Scan for the cell matching the given text and deliver its [x, y] coordinate at center. 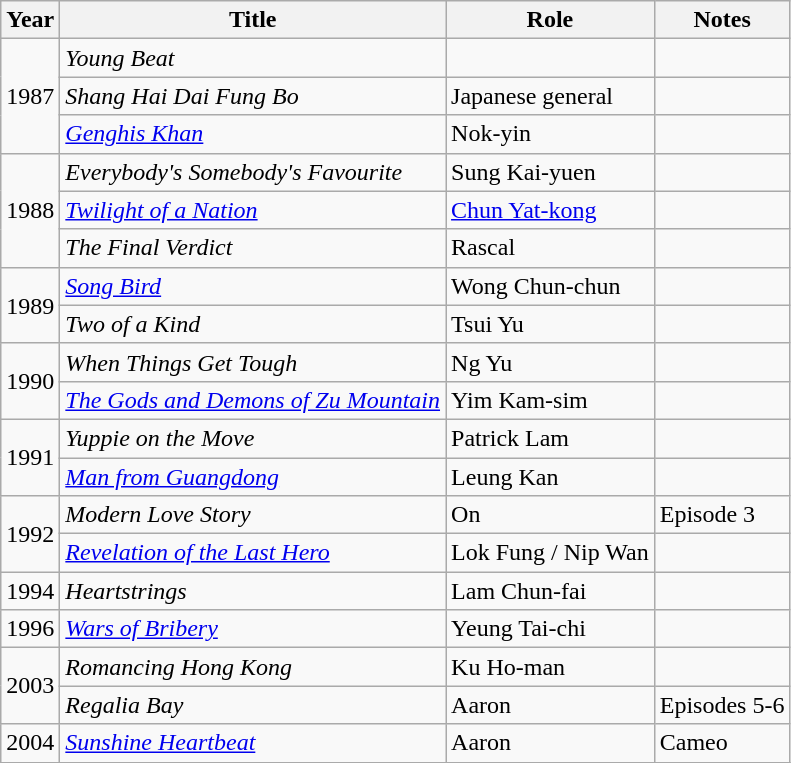
2004 [30, 743]
Regalia Bay [253, 705]
Sung Kai-yuen [550, 172]
Notes [722, 20]
Shang Hai Dai Fung Bo [253, 96]
Twilight of a Nation [253, 210]
The Gods and Demons of Zu Mountain [253, 400]
On [550, 515]
1988 [30, 210]
Episode 3 [722, 515]
Title [253, 20]
Sunshine Heartbeat [253, 743]
1996 [30, 629]
1989 [30, 305]
2003 [30, 686]
Chun Yat-kong [550, 210]
1991 [30, 457]
Role [550, 20]
1987 [30, 96]
Wars of Bribery [253, 629]
Man from Guangdong [253, 477]
The Final Verdict [253, 248]
Wong Chun-chun [550, 286]
Revelation of the Last Hero [253, 553]
Modern Love Story [253, 515]
Lok Fung / Nip Wan [550, 553]
Genghis Khan [253, 134]
1992 [30, 534]
Rascal [550, 248]
When Things Get Tough [253, 362]
Year [30, 20]
Heartstrings [253, 591]
Ku Ho-man [550, 667]
Two of a Kind [253, 324]
Japanese general [550, 96]
Ng Yu [550, 362]
Lam Chun-fai [550, 591]
Romancing Hong Kong [253, 667]
Cameo [722, 743]
1994 [30, 591]
Leung Kan [550, 477]
Song Bird [253, 286]
Yeung Tai-chi [550, 629]
Episodes 5-6 [722, 705]
Yuppie on the Move [253, 438]
Yim Kam-sim [550, 400]
1990 [30, 381]
Patrick Lam [550, 438]
Tsui Yu [550, 324]
Young Beat [253, 58]
Nok-yin [550, 134]
Everybody's Somebody's Favourite [253, 172]
